Pinpoint the cell where the given text exists, returning its [X, Y] midpoint coordinate. 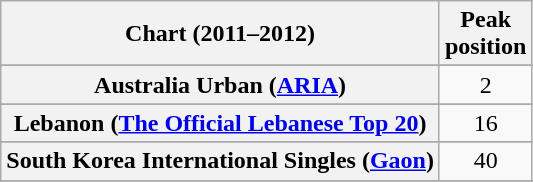
Chart (2011–2012) [220, 34]
2 [485, 85]
40 [485, 161]
Peakposition [485, 34]
Australia Urban (ARIA) [220, 85]
Lebanon (The Official Lebanese Top 20) [220, 123]
16 [485, 123]
South Korea International Singles (Gaon) [220, 161]
